Identify which cell holds the provided text, then report its (X, Y) central coordinate. 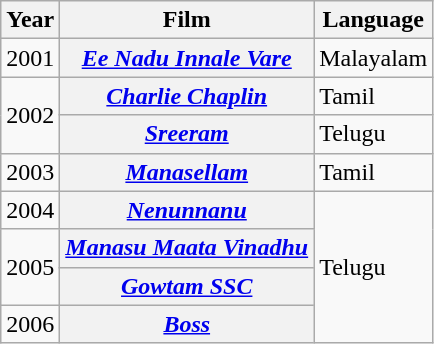
Film (187, 20)
Sreeram (187, 134)
2004 (30, 210)
2005 (30, 267)
Gowtam SSC (187, 286)
2003 (30, 172)
Boss (187, 324)
2001 (30, 58)
Manasellam (187, 172)
Charlie Chaplin (187, 96)
Nenunnanu (187, 210)
Malayalam (374, 58)
Manasu Maata Vinadhu (187, 248)
Ee Nadu Innale Vare (187, 58)
Year (30, 20)
Language (374, 20)
2006 (30, 324)
2002 (30, 115)
